Pinpoint the cell where the given text exists, returning its (X, Y) midpoint coordinate. 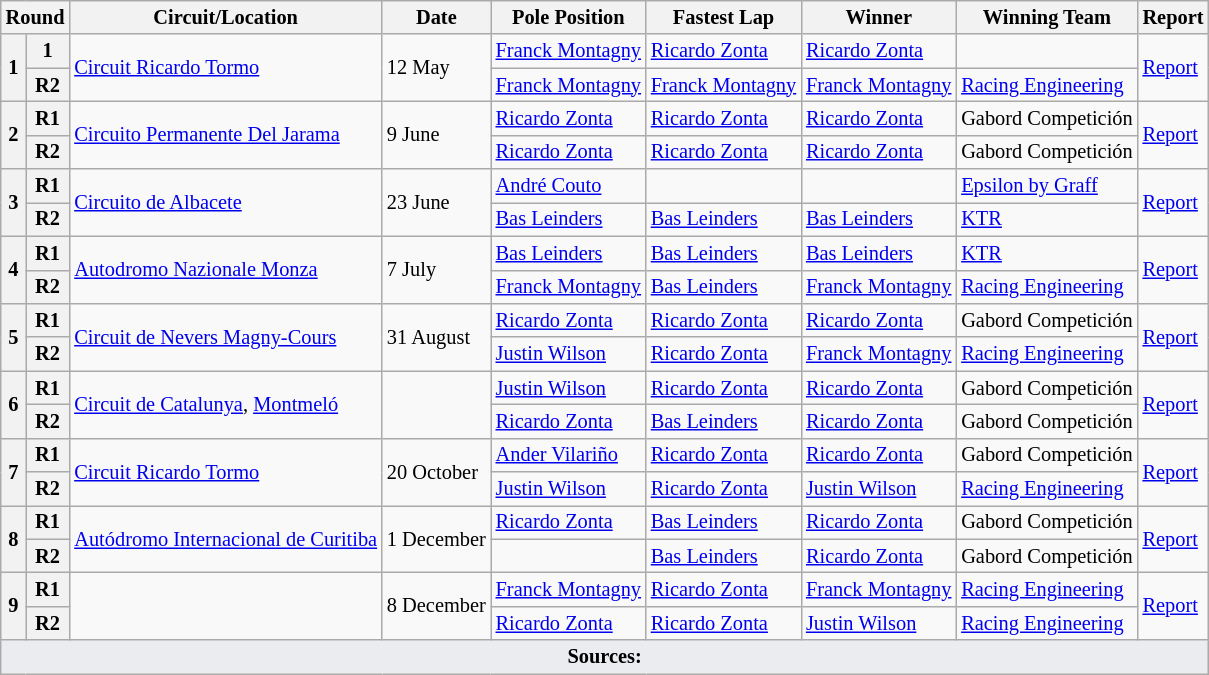
Circuit de Catalunya, Montmeló (226, 404)
Sources: (605, 657)
Ander Vilariño (568, 455)
8 (14, 538)
9 (14, 606)
Autodromo Nazionale Monza (226, 270)
Fastest Lap (724, 17)
Autódromo Internacional de Curitiba (226, 538)
Winning Team (1046, 17)
2 (14, 134)
Date (436, 17)
7 July (436, 270)
Winner (878, 17)
Epsilon by Graff (1046, 186)
1 December (436, 538)
Pole Position (568, 17)
12 May (436, 68)
9 June (436, 134)
4 (14, 270)
23 June (436, 202)
6 (14, 404)
Circuito de Albacete (226, 202)
7 (14, 472)
3 (14, 202)
Circuit/Location (226, 17)
31 August (436, 336)
8 December (436, 606)
Circuito Permanente Del Jarama (226, 134)
André Couto (568, 186)
Circuit de Nevers Magny-Cours (226, 336)
Round (36, 17)
5 (14, 336)
20 October (436, 472)
